Pinpoint the cell where the given text exists, returning its (x, y) midpoint coordinate. 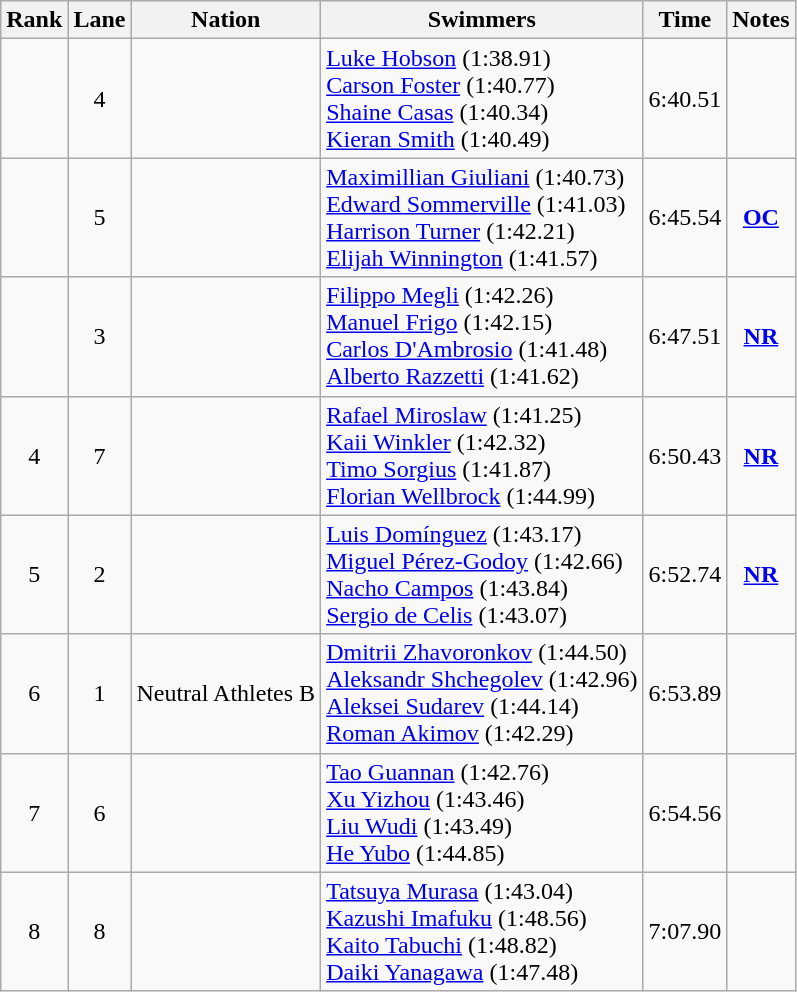
Dmitrii Zhavoronkov (1:44.50)Aleksandr Shchegolev (1:42.96)Aleksei Sudarev (1:44.14)Roman Akimov (1:42.29) (482, 694)
Lane (100, 20)
Notes (761, 20)
Tatsuya Murasa (1:43.04)Kazushi Imafuku (1:48.56)Kaito Tabuchi (1:48.82)Daiki Yanagawa (1:47.48) (482, 932)
6:52.74 (685, 574)
2 (100, 574)
6:47.51 (685, 336)
Nation (226, 20)
Rank (34, 20)
1 (100, 694)
3 (100, 336)
6:45.54 (685, 218)
6:50.43 (685, 456)
7:07.90 (685, 932)
Swimmers (482, 20)
Luke Hobson (1:38.91) Carson Foster (1:40.77)Shaine Casas (1:40.34)Kieran Smith (1:40.49) (482, 98)
Neutral Athletes B (226, 694)
Rafael Miroslaw (1:41.25)Kaii Winkler (1:42.32)Timo Sorgius (1:41.87)Florian Wellbrock (1:44.99) (482, 456)
6:54.56 (685, 812)
Maximillian Giuliani (1:40.73)Edward Sommerville (1:41.03)Harrison Turner (1:42.21)Elijah Winnington (1:41.57) (482, 218)
6:53.89 (685, 694)
Tao Guannan (1:42.76)Xu Yizhou (1:43.46)Liu Wudi (1:43.49)He Yubo (1:44.85) (482, 812)
6:40.51 (685, 98)
Time (685, 20)
OC (761, 218)
Filippo Megli (1:42.26)Manuel Frigo (1:42.15)Carlos D'Ambrosio (1:41.48)Alberto Razzetti (1:41.62) (482, 336)
Luis Domínguez (1:43.17)Miguel Pérez-Godoy (1:42.66)Nacho Campos (1:43.84)Sergio de Celis (1:43.07) (482, 574)
